Detect which cell encompasses the target text, then output its [x, y] center coordinate. 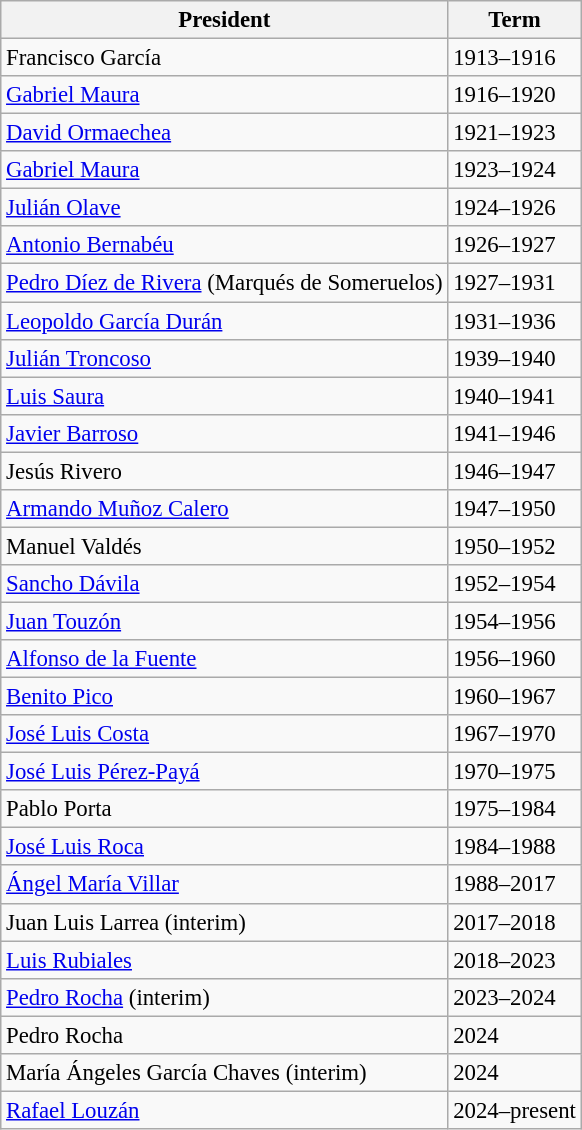
1960–1967 [514, 697]
1954–1956 [514, 621]
Javier Barroso [224, 433]
Julián Troncoso [224, 358]
David Ormaechea [224, 133]
1913–1916 [514, 58]
Ángel María Villar [224, 885]
Leopoldo García Durán [224, 321]
1916–1920 [514, 95]
Benito Pico [224, 697]
1967–1970 [514, 734]
President [224, 20]
Armando Muñoz Calero [224, 509]
1923–1924 [514, 170]
Manuel Valdés [224, 546]
1952–1954 [514, 584]
Pedro Rocha [224, 1035]
1940–1941 [514, 396]
Luis Saura [224, 396]
2018–2023 [514, 960]
José Luis Costa [224, 734]
José Luis Roca [224, 847]
Pedro Rocha (interim) [224, 997]
1926–1927 [514, 245]
Juan Touzón [224, 621]
1939–1940 [514, 358]
Antonio Bernabéu [224, 245]
Pablo Porta [224, 809]
1947–1950 [514, 509]
Luis Rubiales [224, 960]
1988–2017 [514, 885]
2023–2024 [514, 997]
1924–1926 [514, 208]
1927–1931 [514, 283]
1970–1975 [514, 772]
Julián Olave [224, 208]
2017–2018 [514, 922]
María Ángeles García Chaves (interim) [224, 1073]
Francisco García [224, 58]
Rafael Louzán [224, 1110]
Pedro Díez de Rivera (Marqués de Someruelos) [224, 283]
1946–1947 [514, 471]
1931–1936 [514, 321]
1941–1946 [514, 433]
1950–1952 [514, 546]
Term [514, 20]
1921–1923 [514, 133]
Jesús Rivero [224, 471]
Juan Luis Larrea (interim) [224, 922]
Sancho Dávila [224, 584]
Alfonso de la Fuente [224, 659]
2024–present [514, 1110]
1956–1960 [514, 659]
1984–1988 [514, 847]
José Luis Pérez-Payá [224, 772]
1975–1984 [514, 809]
